Find where the given text appears and provide that cell's center as [x, y] coordinate. 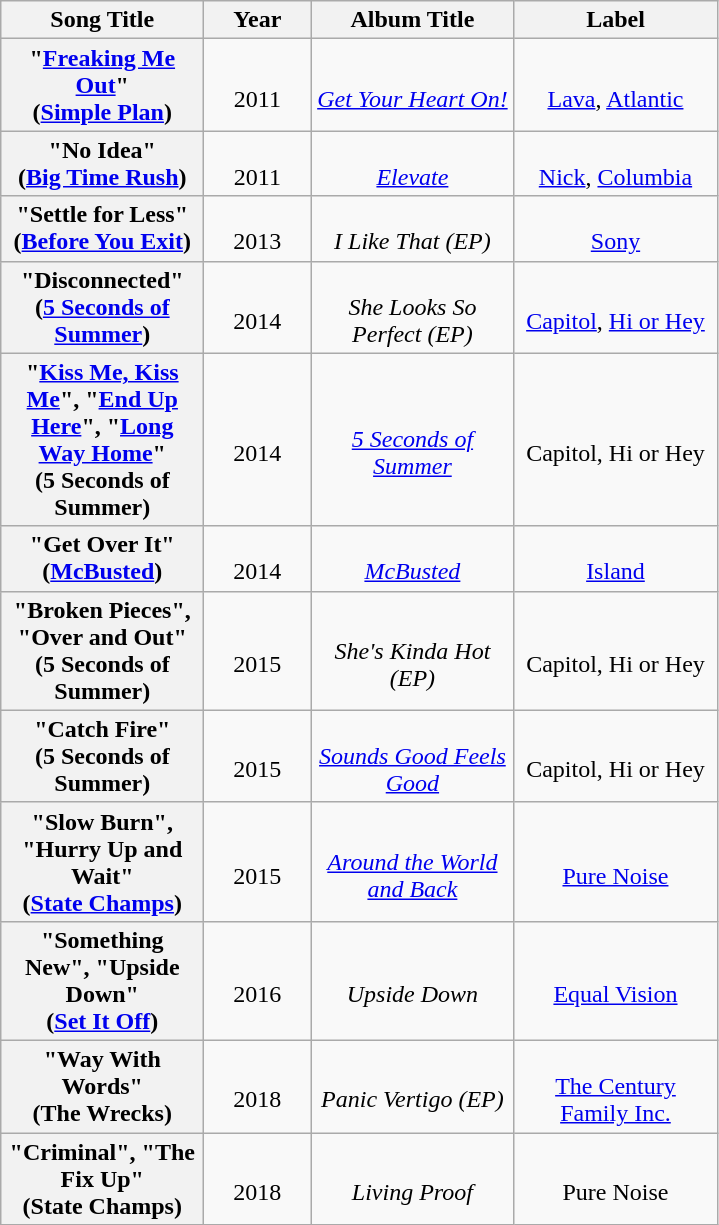
Living Proof [412, 1178]
Island [616, 558]
Lava, Atlantic [616, 85]
Sounds Good Feels Good [412, 756]
I Like That (EP) [412, 228]
2016 [258, 980]
"Criminal", "The Fix Up"(State Champs) [102, 1178]
She Looks So Perfect (EP) [412, 307]
She's Kinda Hot (EP) [412, 650]
Year [258, 20]
Get Your Heart On! [412, 85]
Nick, Columbia [616, 164]
"Disconnected"(5 Seconds of Summer) [102, 307]
"Broken Pieces", "Over and Out"(5 Seconds of Summer) [102, 650]
"Catch Fire"(5 Seconds of Summer) [102, 756]
"Get Over It"(McBusted) [102, 558]
"Freaking Me Out"(Simple Plan) [102, 85]
The Century Family Inc. [616, 1086]
5 Seconds of Summer [412, 440]
McBusted [412, 558]
"Way With Words"(The Wrecks) [102, 1086]
Upside Down [412, 980]
Sony [616, 228]
Equal Vision [616, 980]
"No Idea"(Big Time Rush) [102, 164]
Elevate [412, 164]
Around the World and Back [412, 862]
"Settle for Less"(Before You Exit) [102, 228]
Panic Vertigo (EP) [412, 1086]
"Something New", "Upside Down"(Set It Off) [102, 980]
Song Title [102, 20]
2013 [258, 228]
Label [616, 20]
Album Title [412, 20]
"Slow Burn", "Hurry Up and Wait"(State Champs) [102, 862]
"Kiss Me, Kiss Me", "End Up Here", "Long Way Home"(5 Seconds of Summer) [102, 440]
